Extract the [x, y] coordinate from the center of the cell holding the provided text.  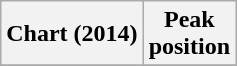
Peakposition [189, 34]
Chart (2014) [72, 34]
